Locate the cell with the specified text and output its (x, y) center coordinate. 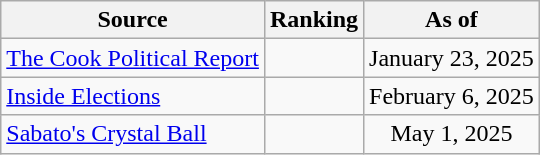
May 1, 2025 (452, 134)
February 6, 2025 (452, 96)
Inside Elections (133, 96)
As of (452, 20)
Source (133, 20)
The Cook Political Report (133, 58)
Sabato's Crystal Ball (133, 134)
Ranking (314, 20)
January 23, 2025 (452, 58)
